Output the (X, Y) coordinate of the center of the cell containing the given text.  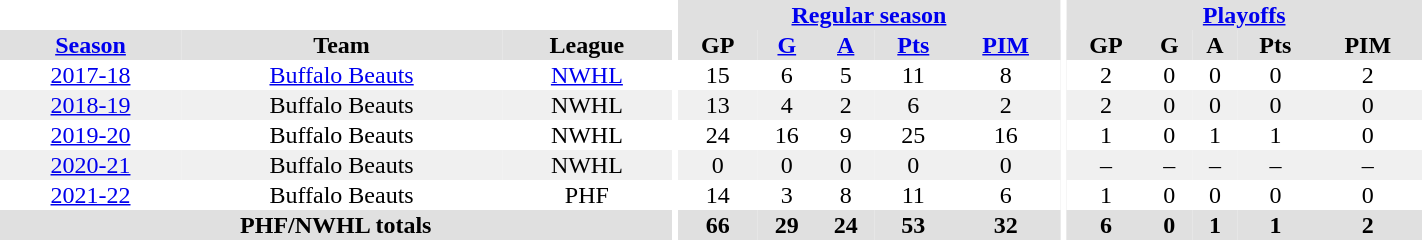
2020-21 (90, 165)
PHF (586, 195)
2018-19 (90, 105)
Playoffs (1244, 15)
9 (846, 135)
32 (1005, 225)
4 (786, 105)
66 (718, 225)
29 (786, 225)
2017-18 (90, 75)
League (586, 45)
25 (913, 135)
Team (342, 45)
53 (913, 225)
14 (718, 195)
3 (786, 195)
5 (846, 75)
2021-22 (90, 195)
Season (90, 45)
13 (718, 105)
PHF/NWHL totals (336, 225)
15 (718, 75)
2019-20 (90, 135)
Regular season (869, 15)
